Determine the (x, y) coordinate at the center of the cell enclosing the given text.  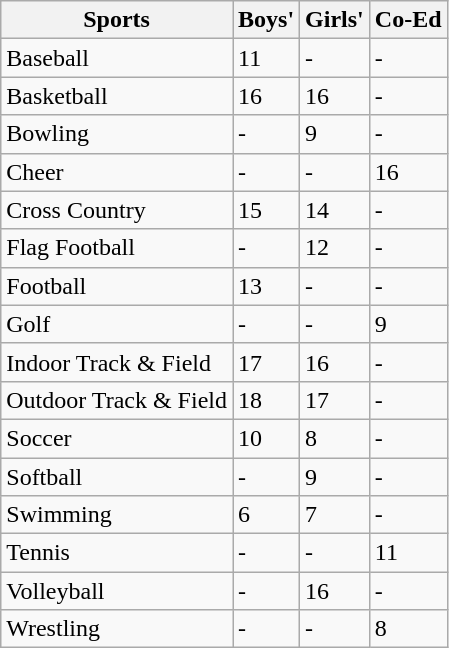
Bowling (117, 134)
Football (117, 286)
Basketball (117, 96)
Girls' (335, 20)
Volleyball (117, 591)
6 (266, 515)
Softball (117, 477)
Cheer (117, 172)
10 (266, 438)
7 (335, 515)
Cross Country (117, 210)
Boys' (266, 20)
13 (266, 286)
Flag Football (117, 248)
Co-Ed (408, 20)
Indoor Track & Field (117, 362)
Baseball (117, 58)
15 (266, 210)
Sports (117, 20)
Tennis (117, 553)
Swimming (117, 515)
12 (335, 248)
Golf (117, 324)
14 (335, 210)
Soccer (117, 438)
Wrestling (117, 629)
18 (266, 400)
Outdoor Track & Field (117, 400)
